Identify which cell holds the provided text, then report its [x, y] central coordinate. 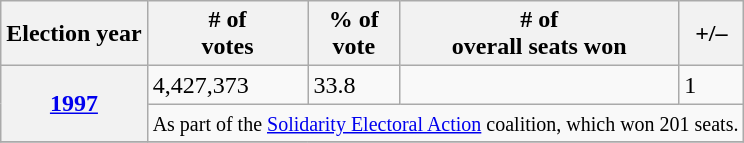
# ofvotes [228, 34]
1997 [74, 104]
+/– [712, 34]
As part of the Solidarity Electoral Action coalition, which won 201 seats. [446, 123]
33.8 [354, 85]
4,427,373 [228, 85]
1 [712, 85]
# ofoverall seats won [540, 34]
Election year [74, 34]
% ofvote [354, 34]
